For the text-containing cell, return its midpoint in (x, y) coordinate format. 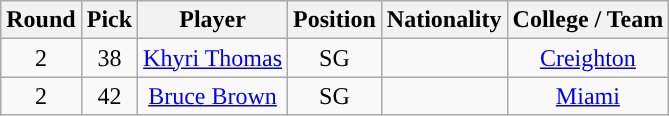
Player (213, 20)
Bruce Brown (213, 96)
Position (335, 20)
Creighton (588, 58)
Pick (109, 20)
Khyri Thomas (213, 58)
Miami (588, 96)
42 (109, 96)
College / Team (588, 20)
Nationality (444, 20)
38 (109, 58)
Round (41, 20)
